Pinpoint the cell where the given text exists, returning its [X, Y] midpoint coordinate. 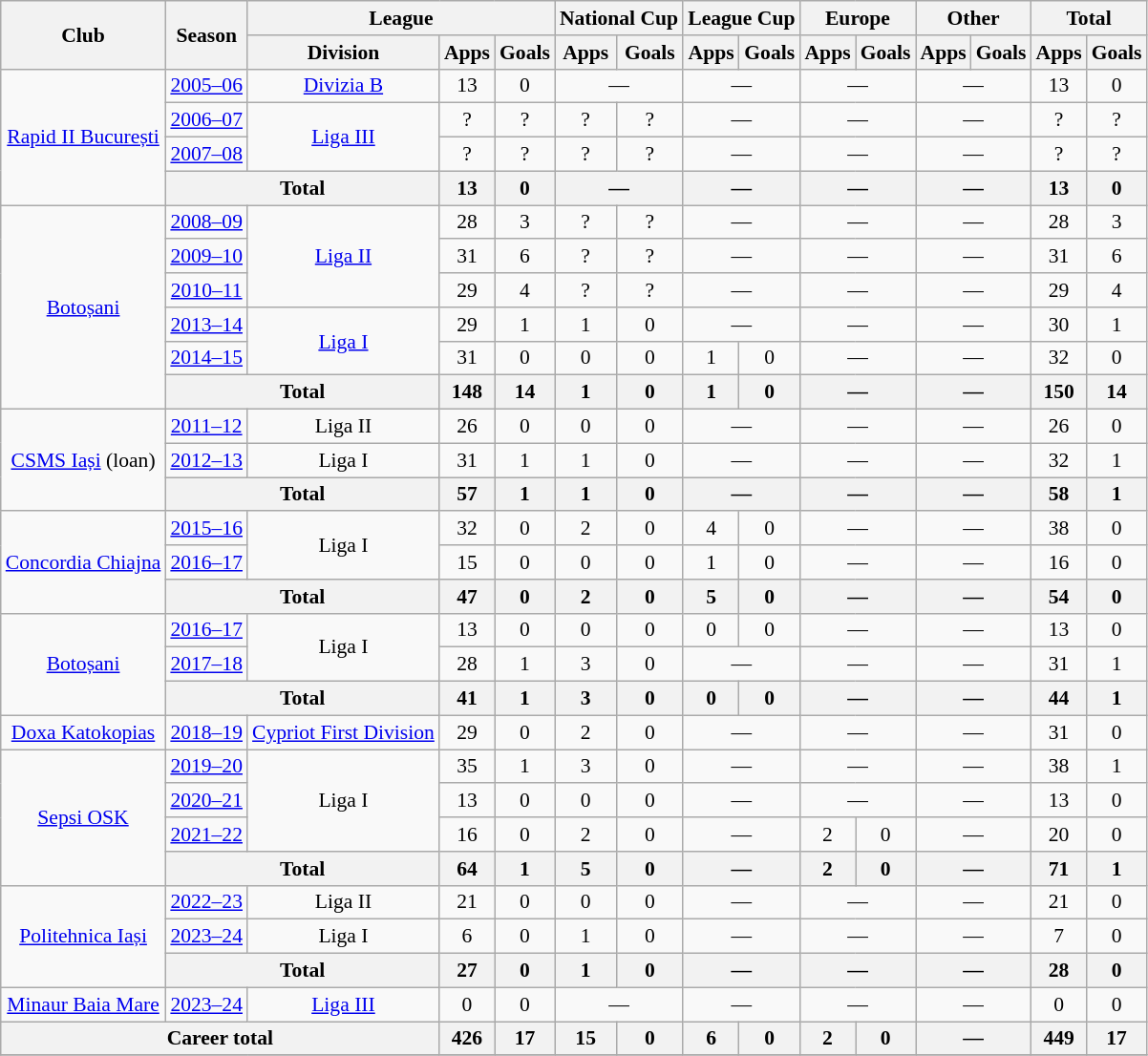
20 [1059, 834]
2014–15 [206, 358]
Concordia Chiajna [84, 563]
League Cup [741, 18]
35 [467, 767]
Cypriot First Division [344, 732]
27 [467, 971]
2005–06 [206, 86]
150 [1059, 392]
71 [1059, 869]
57 [467, 495]
Europe [858, 18]
2007–08 [206, 155]
2015–16 [206, 529]
64 [467, 869]
54 [1059, 597]
2021–22 [206, 834]
National Cup [619, 18]
426 [467, 1039]
2008–09 [206, 222]
2011–12 [206, 427]
2018–19 [206, 732]
30 [1059, 325]
2020–21 [206, 801]
2019–20 [206, 767]
2017–18 [206, 665]
Season [206, 34]
Career total [220, 1039]
Politehnica Iași [84, 936]
58 [1059, 495]
2009–10 [206, 257]
44 [1059, 699]
Sepsi OSK [84, 817]
148 [467, 392]
Other [972, 18]
Rapid II București [84, 137]
2006–07 [206, 120]
Club [84, 34]
41 [467, 699]
Minaur Baia Mare [84, 1004]
Division [344, 53]
League [401, 18]
Doxa Katokopias [84, 732]
2022–23 [206, 902]
47 [467, 597]
449 [1059, 1039]
2013–14 [206, 325]
2012–13 [206, 460]
2010–11 [206, 290]
Divizia B [344, 86]
7 [1059, 937]
CSMS Iași (loan) [84, 460]
